Output the (X, Y) coordinate of the center of the cell containing the given text.  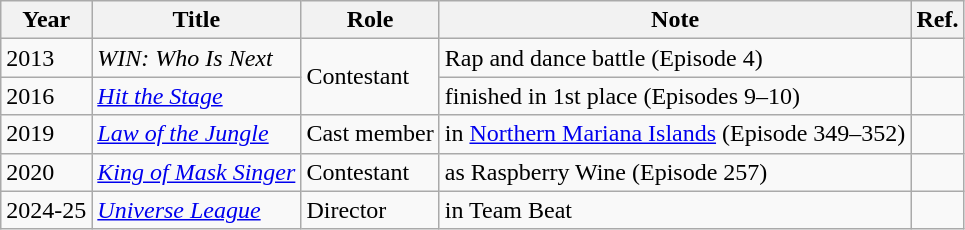
2013 (46, 58)
Title (196, 20)
Hit the Stage (196, 96)
2016 (46, 96)
2024-25 (46, 210)
as Raspberry Wine (Episode 257) (675, 172)
in Team Beat (675, 210)
Universe League (196, 210)
2020 (46, 172)
Note (675, 20)
finished in 1st place (Episodes 9–10) (675, 96)
Ref. (938, 20)
Law of the Jungle (196, 134)
Cast member (370, 134)
Role (370, 20)
Year (46, 20)
WIN: Who Is Next (196, 58)
in Northern Mariana Islands (Episode 349–352) (675, 134)
2019 (46, 134)
Director (370, 210)
Rap and dance battle (Episode 4) (675, 58)
King of Mask Singer (196, 172)
